Extract the [x, y] coordinate from the center of the cell holding the provided text.  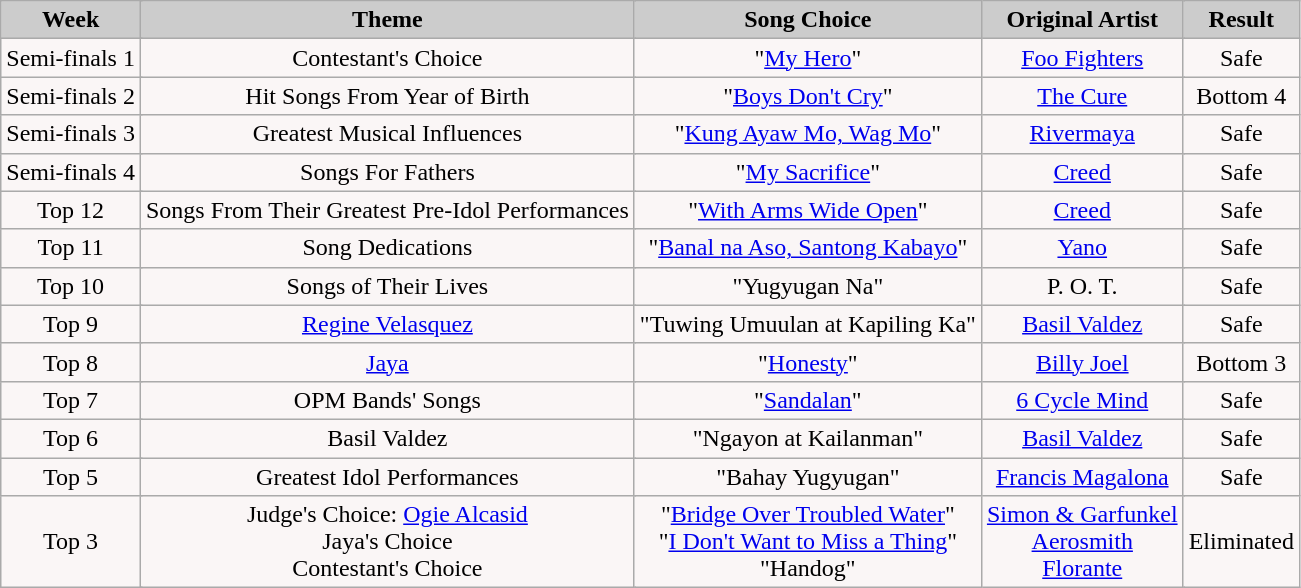
Semi-finals 2 [71, 96]
Greatest Musical Influences [387, 134]
"Tuwing Umuulan at Kapiling Ka" [808, 324]
Hit Songs From Year of Birth [387, 96]
Foo Fighters [1082, 58]
Song Choice [808, 20]
"Bridge Over Troubled Water""I Don't Want to Miss a Thing""Handog" [808, 542]
Bottom 3 [1241, 362]
Top 3 [71, 542]
Jaya [387, 362]
Top 6 [71, 438]
OPM Bands' Songs [387, 400]
Eliminated [1241, 542]
Top 11 [71, 248]
"With Arms Wide Open" [808, 210]
Songs of Their Lives [387, 286]
"My Hero" [808, 58]
Songs From Their Greatest Pre-Idol Performances [387, 210]
6 Cycle Mind [1082, 400]
Yano [1082, 248]
"Bahay Yugyugan" [808, 477]
Francis Magalona [1082, 477]
Regine Velasquez [387, 324]
Top 8 [71, 362]
Theme [387, 20]
"Banal na Aso, Santong Kabayo" [808, 248]
Top 9 [71, 324]
The Cure [1082, 96]
Bottom 4 [1241, 96]
"Boys Don't Cry" [808, 96]
Greatest Idol Performances [387, 477]
Song Dedications [387, 248]
Songs For Fathers [387, 172]
Semi-finals 4 [71, 172]
Top 5 [71, 477]
"Kung Ayaw Mo, Wag Mo" [808, 134]
Simon & GarfunkelAerosmithFlorante [1082, 542]
"Ngayon at Kailanman" [808, 438]
Top 7 [71, 400]
Original Artist [1082, 20]
"Sandalan" [808, 400]
Semi-finals 3 [71, 134]
Week [71, 20]
"Yugyugan Na" [808, 286]
Judge's Choice: Ogie AlcasidJaya's ChoiceContestant's Choice [387, 542]
"Honesty" [808, 362]
Billy Joel [1082, 362]
Semi-finals 1 [71, 58]
P. O. T. [1082, 286]
Top 10 [71, 286]
Contestant's Choice [387, 58]
Top 12 [71, 210]
"My Sacrifice" [808, 172]
Result [1241, 20]
Rivermaya [1082, 134]
